Detect which cell encompasses the target text, then output its [x, y] center coordinate. 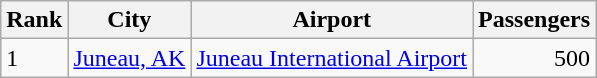
Juneau International Airport [332, 58]
1 [34, 58]
Airport [332, 20]
500 [534, 58]
Passengers [534, 20]
Juneau, AK [130, 58]
City [130, 20]
Rank [34, 20]
